For the text-containing cell, return its midpoint in [x, y] coordinate format. 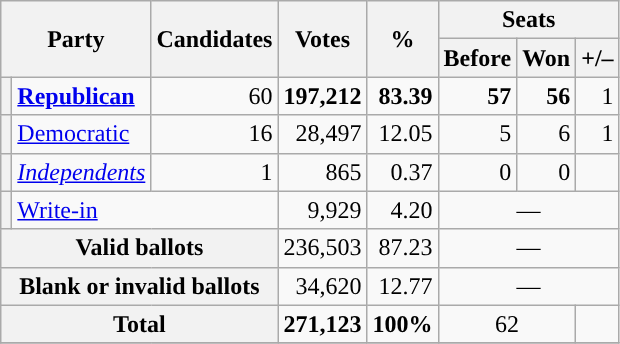
Write-in [145, 210]
83.39 [402, 96]
Blank or invalid ballots [140, 286]
Party [76, 39]
Independents [82, 172]
Seats [528, 20]
12.05 [402, 134]
100% [402, 324]
197,212 [322, 96]
56 [546, 96]
Before [478, 58]
9,929 [322, 210]
34,620 [322, 286]
28,497 [322, 134]
Won [546, 58]
Total [140, 324]
16 [214, 134]
Valid ballots [140, 248]
12.77 [402, 286]
57 [478, 96]
62 [507, 324]
% [402, 39]
Votes [322, 39]
+/– [598, 58]
865 [322, 172]
6 [546, 134]
5 [478, 134]
0.37 [402, 172]
236,503 [322, 248]
87.23 [402, 248]
Republican [82, 96]
60 [214, 96]
4.20 [402, 210]
Democratic [82, 134]
271,123 [322, 324]
Candidates [214, 39]
